Capture the cell that displays the provided text and extract its (X, Y) central coordinate. 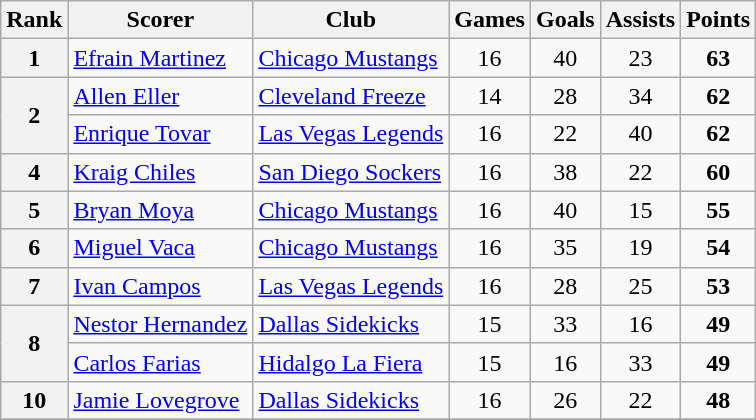
7 (34, 286)
53 (718, 286)
Club (351, 20)
Hidalgo La Fiera (351, 362)
10 (34, 400)
63 (718, 58)
Goals (565, 20)
5 (34, 210)
23 (640, 58)
Scorer (160, 20)
60 (718, 172)
34 (640, 96)
Jamie Lovegrove (160, 400)
Efrain Martinez (160, 58)
Points (718, 20)
Assists (640, 20)
54 (718, 248)
25 (640, 286)
14 (490, 96)
55 (718, 210)
San Diego Sockers (351, 172)
19 (640, 248)
Miguel Vaca (160, 248)
Allen Eller (160, 96)
2 (34, 115)
Enrique Tovar (160, 134)
Games (490, 20)
Rank (34, 20)
Carlos Farias (160, 362)
Kraig Chiles (160, 172)
4 (34, 172)
8 (34, 343)
Ivan Campos (160, 286)
26 (565, 400)
Bryan Moya (160, 210)
1 (34, 58)
6 (34, 248)
35 (565, 248)
48 (718, 400)
Cleveland Freeze (351, 96)
38 (565, 172)
Nestor Hernandez (160, 324)
